Pinpoint the cell where the given text exists, returning its [X, Y] midpoint coordinate. 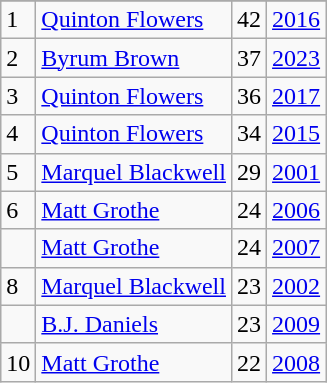
Byrum Brown [134, 58]
2007 [296, 248]
2016 [296, 20]
8 [18, 286]
2001 [296, 172]
2 [18, 58]
36 [248, 96]
3 [18, 96]
1 [18, 20]
2008 [296, 362]
2015 [296, 134]
2002 [296, 286]
2009 [296, 324]
42 [248, 20]
5 [18, 172]
10 [18, 362]
2023 [296, 58]
4 [18, 134]
37 [248, 58]
2006 [296, 210]
34 [248, 134]
22 [248, 362]
2017 [296, 96]
29 [248, 172]
6 [18, 210]
B.J. Daniels [134, 324]
